Pinpoint the cell where the given text exists, returning its (X, Y) midpoint coordinate. 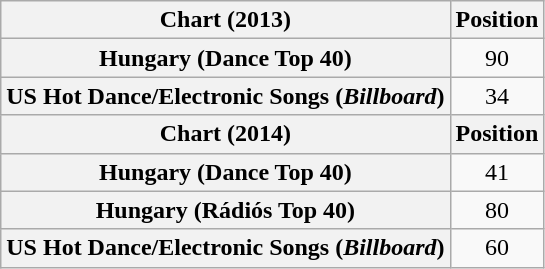
80 (497, 210)
34 (497, 96)
41 (497, 172)
Chart (2014) (226, 134)
60 (497, 248)
Hungary (Rádiós Top 40) (226, 210)
Chart (2013) (226, 20)
90 (497, 58)
